Find where the given text appears and provide that cell's center as (X, Y) coordinate. 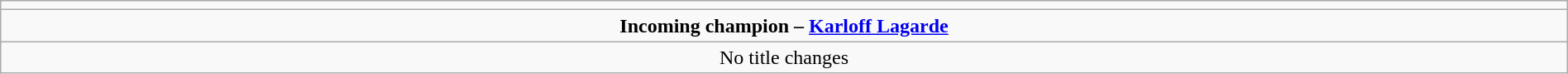
Incoming champion – Karloff Lagarde (784, 26)
No title changes (784, 57)
